Return the [x, y] coordinate for the center point of the cell that contains the specified text.  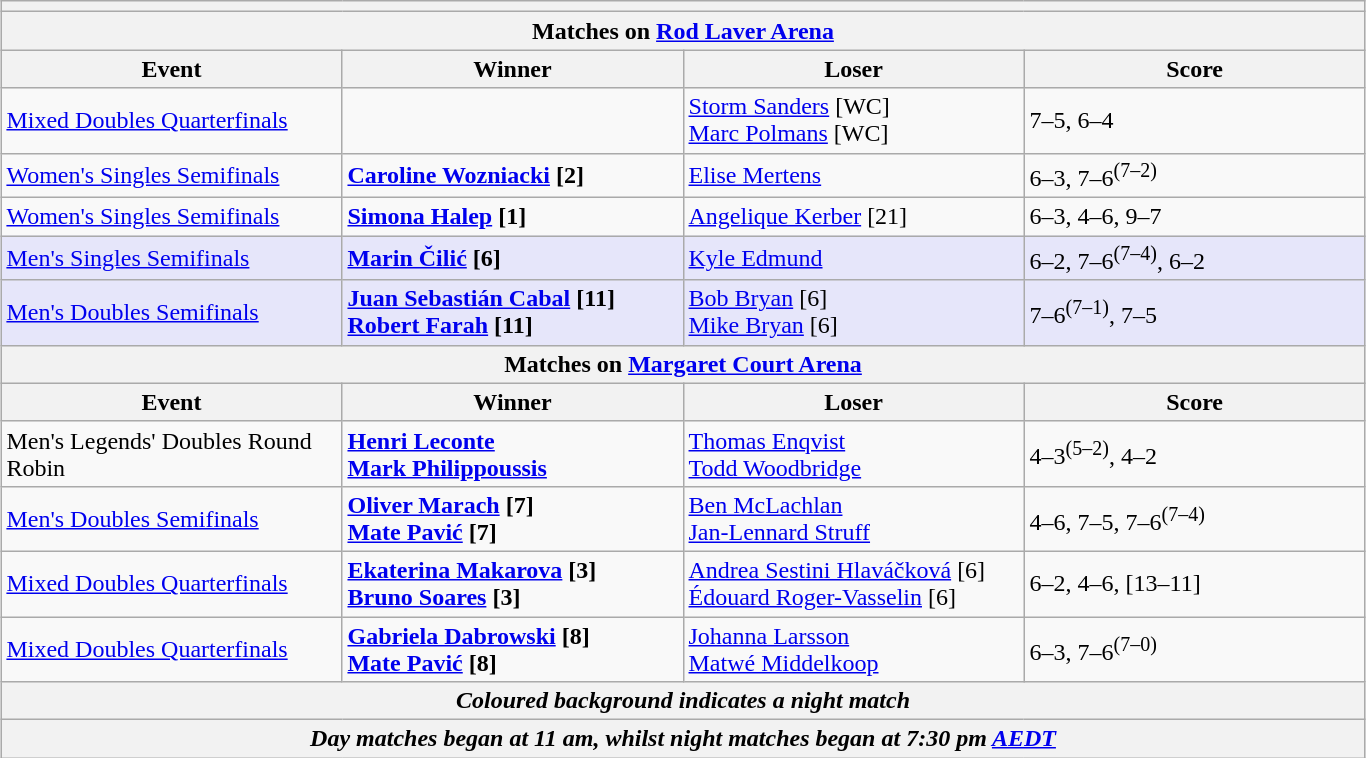
4–3(5–2), 4–2 [1194, 454]
6–3, 7–6(7–2) [1194, 176]
6–3, 7–6(7–0) [1194, 650]
Kyle Edmund [854, 258]
6–2, 7–6(7–4), 6–2 [1194, 258]
Thomas Enqvist Todd Woodbridge [854, 454]
Men's Legends' Doubles Round Robin [172, 454]
Johanna Larsson Matwé Middelkoop [854, 650]
Angelique Kerber [21] [854, 217]
Ben McLachlan Jan-Lennard Struff [854, 518]
Juan Sebastián Cabal [11] Robert Farah [11] [512, 312]
4–6, 7–5, 7–6(7–4) [1194, 518]
Elise Mertens [854, 176]
Bob Bryan [6] Mike Bryan [6] [854, 312]
7–5, 6–4 [1194, 120]
Men's Singles Semifinals [172, 258]
Coloured background indicates a night match [683, 701]
Storm Sanders [WC] Marc Polmans [WC] [854, 120]
Marin Čilić [6] [512, 258]
Matches on Rod Laver Arena [683, 31]
Day matches began at 11 am, whilst night matches began at 7:30 pm AEDT [683, 739]
6–3, 4–6, 9–7 [1194, 217]
Andrea Sestini Hlaváčková [6] Édouard Roger-Vasselin [6] [854, 584]
7–6(7–1), 7–5 [1194, 312]
6–2, 4–6, [13–11] [1194, 584]
Simona Halep [1] [512, 217]
Ekaterina Makarova [3] Bruno Soares [3] [512, 584]
Oliver Marach [7] Mate Pavić [7] [512, 518]
Matches on Margaret Court Arena [683, 364]
Gabriela Dabrowski [8] Mate Pavić [8] [512, 650]
Henri Leconte Mark Philippoussis [512, 454]
Caroline Wozniacki [2] [512, 176]
